Find where the given text appears and provide that cell's center as [x, y] coordinate. 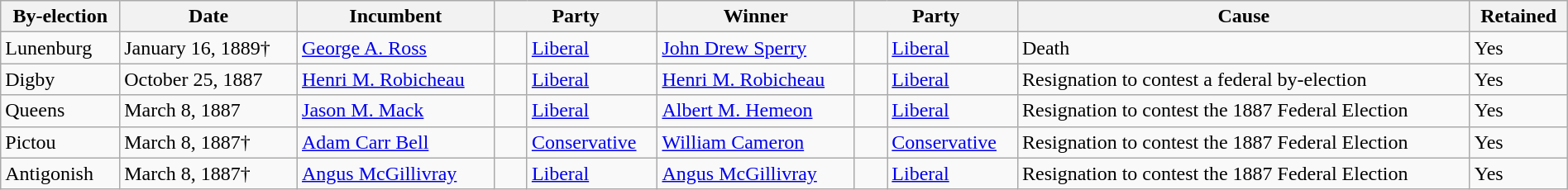
Death [1244, 48]
William Cameron [756, 142]
Antigonish [60, 173]
Lunenburg [60, 48]
Queens [60, 111]
George A. Ross [396, 48]
Albert M. Hemeon [756, 111]
John Drew Sperry [756, 48]
October 25, 1887 [208, 79]
March 8, 1887 [208, 111]
Jason M. Mack [396, 111]
Cause [1244, 17]
Date [208, 17]
Resignation to contest a federal by-election [1244, 79]
Winner [756, 17]
Pictou [60, 142]
By-election [60, 17]
Adam Carr Bell [396, 142]
Retained [1518, 17]
Incumbent [396, 17]
January 16, 1889† [208, 48]
Digby [60, 79]
